For the text-containing cell, return its midpoint in (x, y) coordinate format. 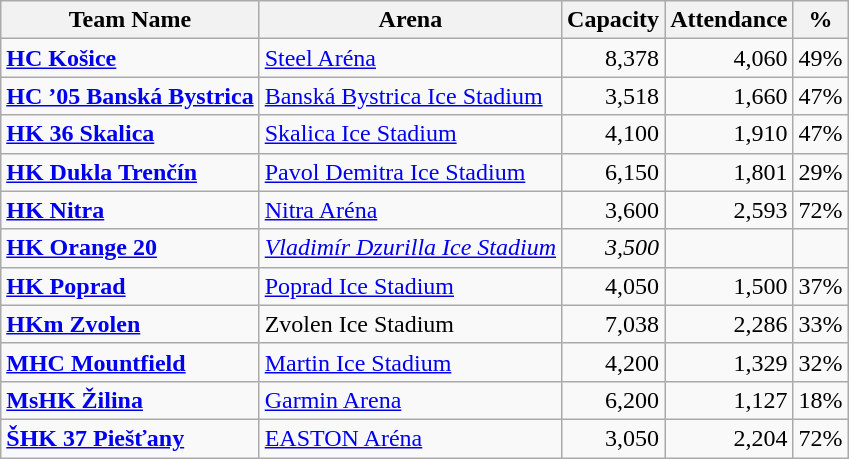
Garmin Arena (410, 400)
6,200 (614, 400)
Banská Bystrica Ice Stadium (410, 96)
1,801 (729, 172)
2,286 (729, 324)
8,378 (614, 58)
1,329 (729, 362)
4,200 (614, 362)
18% (820, 400)
4,050 (614, 286)
HK Poprad (130, 286)
Skalica Ice Stadium (410, 134)
29% (820, 172)
% (820, 20)
Team Name (130, 20)
Pavol Demitra Ice Stadium (410, 172)
3,500 (614, 248)
Zvolen Ice Stadium (410, 324)
MHC Mountfield (130, 362)
HK 36 Skalica (130, 134)
HK Dukla Trenčín (130, 172)
1,660 (729, 96)
HKm Zvolen (130, 324)
1,127 (729, 400)
3,600 (614, 210)
2,593 (729, 210)
Poprad Ice Stadium (410, 286)
Arena (410, 20)
ŠHK 37 Piešťany (130, 438)
Steel Aréna (410, 58)
49% (820, 58)
HC ’05 Banská Bystrica (130, 96)
37% (820, 286)
Nitra Aréna (410, 210)
33% (820, 324)
4,100 (614, 134)
32% (820, 362)
7,038 (614, 324)
6,150 (614, 172)
Martin Ice Stadium (410, 362)
Vladimír Dzurilla Ice Stadium (410, 248)
1,500 (729, 286)
HK Orange 20 (130, 248)
HK Nitra (130, 210)
2,204 (729, 438)
3,518 (614, 96)
Capacity (614, 20)
3,050 (614, 438)
Attendance (729, 20)
MsHK Žilina (130, 400)
4,060 (729, 58)
HC Košice (130, 58)
1,910 (729, 134)
EASTON Aréna (410, 438)
